Capture the cell that displays the provided text and extract its (X, Y) central coordinate. 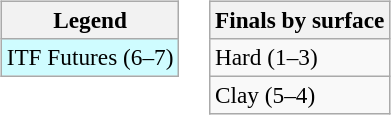
Hard (1–3) (300, 57)
Legend (90, 20)
Clay (5–4) (300, 95)
ITF Futures (6–7) (90, 57)
Finals by surface (300, 20)
